Identify which cell holds the provided text, then report its (x, y) central coordinate. 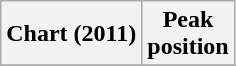
Chart (2011) (72, 34)
Peakposition (188, 34)
